Output the [x, y] coordinate of the center of the cell containing the given text.  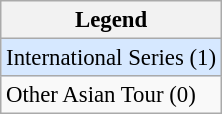
Other Asian Tour (0) [112, 95]
Legend [112, 20]
International Series (1) [112, 58]
